Output the [X, Y] coordinate of the center of the cell containing the given text.  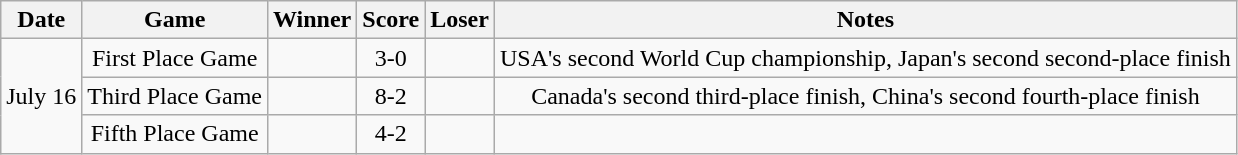
July 16 [42, 96]
Third Place Game [175, 96]
USA's second World Cup championship, Japan's second second-place finish [865, 58]
Notes [865, 20]
4-2 [391, 134]
First Place Game [175, 58]
8-2 [391, 96]
Score [391, 20]
Loser [460, 20]
Fifth Place Game [175, 134]
Winner [312, 20]
Game [175, 20]
3-0 [391, 58]
Canada's second third-place finish, China's second fourth-place finish [865, 96]
Date [42, 20]
